Locate the cell with the specified text and output its [x, y] center coordinate. 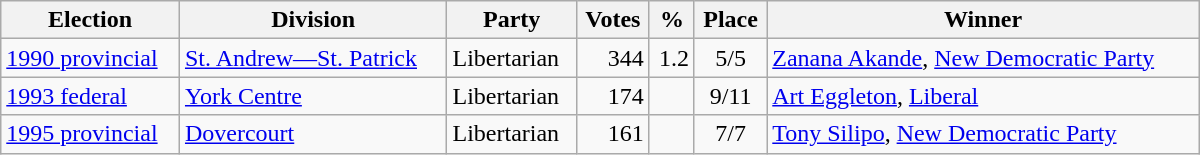
York Centre [313, 96]
Votes [612, 20]
7/7 [730, 134]
Place [730, 20]
Party [512, 20]
9/11 [730, 96]
1990 provincial [90, 58]
161 [612, 134]
1993 federal [90, 96]
% [672, 20]
Election [90, 20]
1995 provincial [90, 134]
174 [612, 96]
1.2 [672, 58]
Dovercourt [313, 134]
St. Andrew—St. Patrick [313, 58]
5/5 [730, 58]
344 [612, 58]
Zanana Akande, New Democratic Party [983, 58]
Art Eggleton, Liberal [983, 96]
Winner [983, 20]
Division [313, 20]
Tony Silipo, New Democratic Party [983, 134]
